Extract the (X, Y) coordinate from the center of the cell holding the provided text.  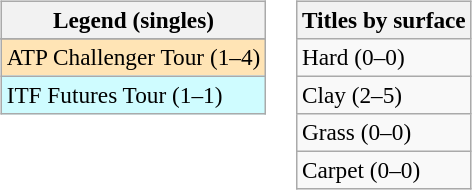
ITF Futures Tour (1–1) (133, 95)
Grass (0–0) (384, 133)
Titles by surface (384, 20)
Clay (2–5) (384, 95)
Hard (0–0) (384, 57)
ATP Challenger Tour (1–4) (133, 57)
Legend (singles) (133, 20)
Carpet (0–0) (384, 171)
